Capture the cell that displays the provided text and extract its [x, y] central coordinate. 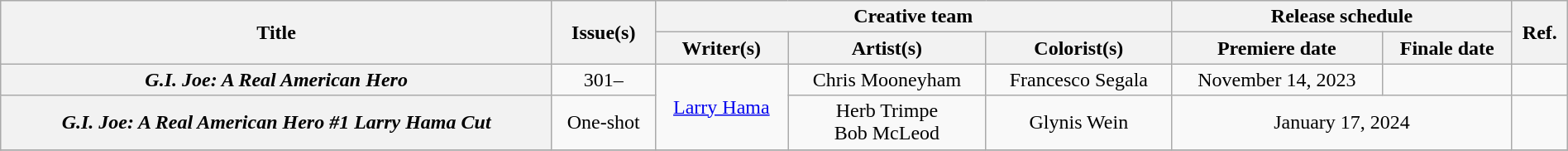
Artist(s) [887, 48]
Title [276, 32]
Creative team [913, 17]
November 14, 2023 [1277, 80]
Writer(s) [721, 48]
Chris Mooneyham [887, 80]
Finale date [1447, 48]
Premiere date [1277, 48]
Release schedule [1342, 17]
G.I. Joe: A Real American Hero [276, 80]
Glynis Wein [1078, 123]
Larry Hama [721, 106]
Issue(s) [604, 32]
Colorist(s) [1078, 48]
January 17, 2024 [1342, 123]
One-shot [604, 123]
G.I. Joe: A Real American Hero #1 Larry Hama Cut [276, 123]
Francesco Segala [1078, 80]
Ref. [1540, 32]
301– [604, 80]
Herb TrimpeBob McLeod [887, 123]
